Identify which cell holds the provided text, then report its (X, Y) central coordinate. 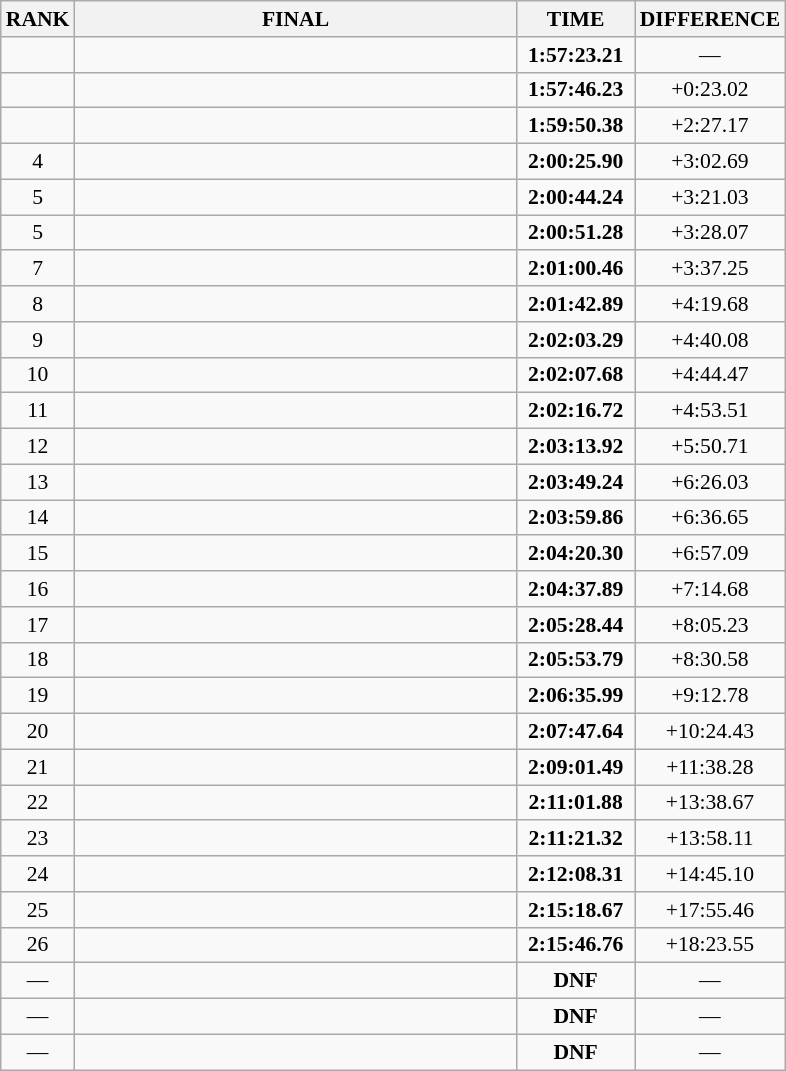
FINAL (295, 19)
12 (38, 447)
+7:14.68 (710, 589)
2:02:03.29 (576, 340)
26 (38, 945)
22 (38, 803)
+18:23.55 (710, 945)
25 (38, 910)
+3:28.07 (710, 233)
+9:12.78 (710, 696)
2:00:51.28 (576, 233)
+13:58.11 (710, 839)
TIME (576, 19)
+8:05.23 (710, 625)
+14:45.10 (710, 874)
+13:38.67 (710, 803)
+3:21.03 (710, 197)
2:11:01.88 (576, 803)
9 (38, 340)
2:01:00.46 (576, 269)
2:03:49.24 (576, 482)
RANK (38, 19)
2:02:16.72 (576, 411)
2:15:18.67 (576, 910)
2:01:42.89 (576, 304)
+3:37.25 (710, 269)
23 (38, 839)
+4:19.68 (710, 304)
17 (38, 625)
+4:44.47 (710, 375)
8 (38, 304)
+5:50.71 (710, 447)
20 (38, 732)
+6:36.65 (710, 518)
+2:27.17 (710, 126)
+6:57.09 (710, 554)
13 (38, 482)
19 (38, 696)
10 (38, 375)
+11:38.28 (710, 767)
2:03:59.86 (576, 518)
DIFFERENCE (710, 19)
2:04:20.30 (576, 554)
4 (38, 162)
+3:02.69 (710, 162)
15 (38, 554)
14 (38, 518)
7 (38, 269)
1:57:23.21 (576, 55)
2:02:07.68 (576, 375)
2:04:37.89 (576, 589)
+17:55.46 (710, 910)
+6:26.03 (710, 482)
2:15:46.76 (576, 945)
+4:53.51 (710, 411)
2:12:08.31 (576, 874)
2:09:01.49 (576, 767)
2:03:13.92 (576, 447)
21 (38, 767)
+8:30.58 (710, 660)
2:11:21.32 (576, 839)
16 (38, 589)
2:05:28.44 (576, 625)
+0:23.02 (710, 90)
+10:24.43 (710, 732)
2:06:35.99 (576, 696)
18 (38, 660)
2:00:44.24 (576, 197)
11 (38, 411)
1:59:50.38 (576, 126)
2:07:47.64 (576, 732)
24 (38, 874)
2:00:25.90 (576, 162)
2:05:53.79 (576, 660)
+4:40.08 (710, 340)
1:57:46.23 (576, 90)
